Determine the [x, y] coordinate at the center of the cell enclosing the given text.  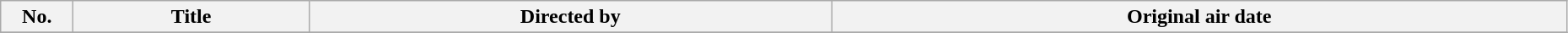
Original air date [1199, 17]
No. [37, 17]
Title [191, 17]
Directed by [570, 17]
